From the cell containing the given text, extract its center point as (x, y) coordinate. 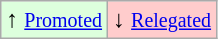
↓ Relegated (162, 20)
↑ Promoted (54, 20)
